Return the (X, Y) coordinate for the center point of the cell that contains the specified text.  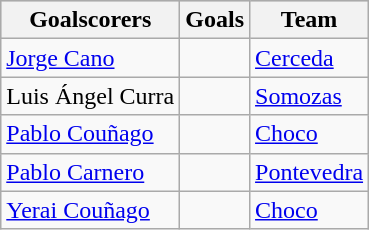
Team (310, 20)
Pablo Carnero (90, 172)
Somozas (310, 96)
Yerai Couñago (90, 210)
Luis Ángel Curra (90, 96)
Pablo Couñago (90, 134)
Goals (215, 20)
Pontevedra (310, 172)
Goalscorers (90, 20)
Jorge Cano (90, 58)
Cerceda (310, 58)
